Return the [x, y] coordinate for the center point of the cell that contains the specified text.  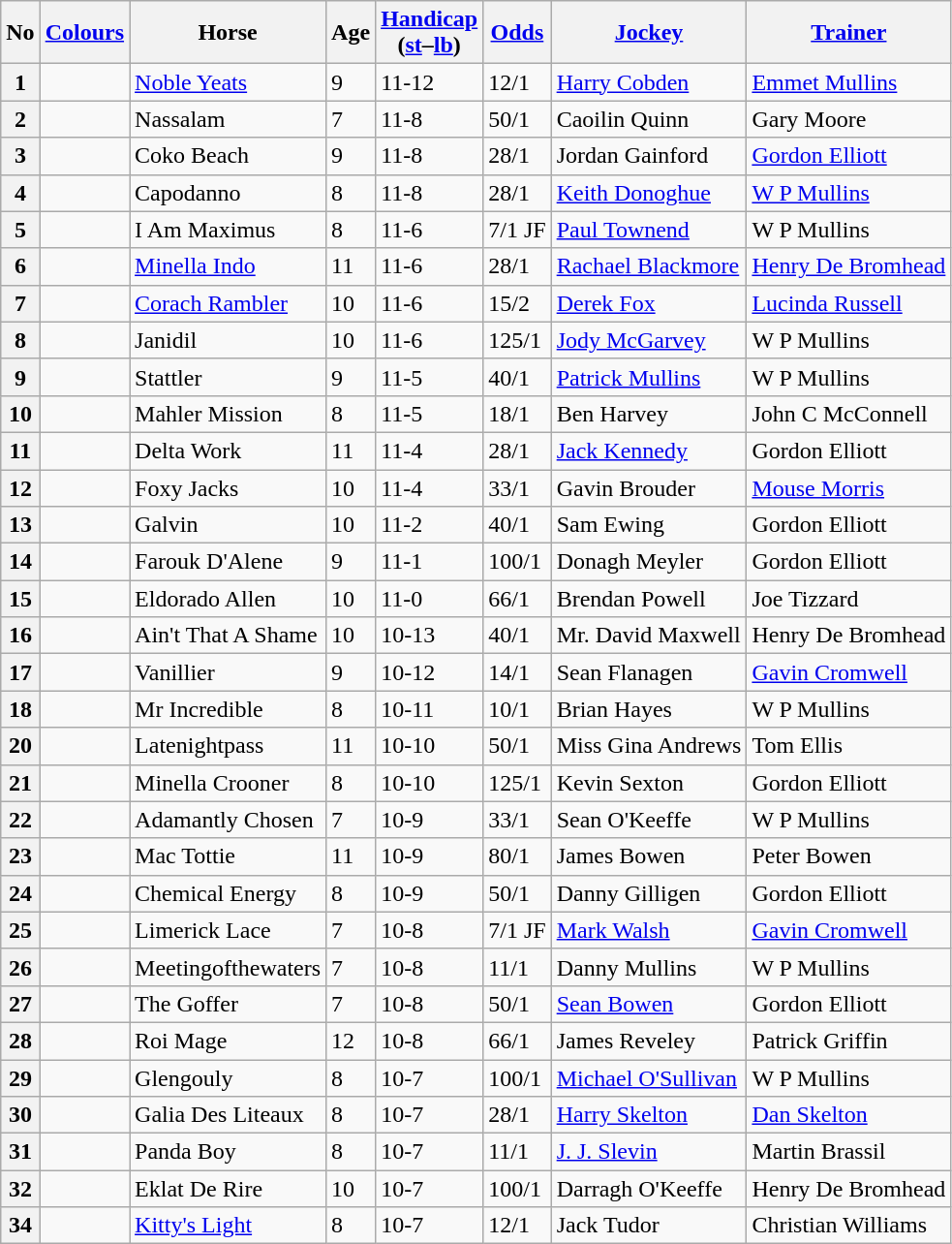
Stattler [229, 377]
Coko Beach [229, 156]
Vanillier [229, 672]
30 [20, 1115]
Keith Donoghue [649, 193]
22 [20, 820]
25 [20, 930]
Derek Fox [649, 303]
Emmet Mullins [848, 82]
Paul Townend [649, 230]
10-13 [430, 636]
24 [20, 893]
Sean Flanagen [649, 672]
Sean O'Keeffe [649, 820]
Harry Cobden [649, 82]
Jack Kennedy [649, 451]
20 [20, 746]
16 [20, 636]
Farouk D'Alene [229, 562]
Foxy Jacks [229, 487]
13 [20, 525]
Roi Mage [229, 1041]
Jockey [649, 33]
34 [20, 1226]
4 [20, 193]
Trainer [848, 33]
Janidil [229, 340]
31 [20, 1152]
Galvin [229, 525]
Kitty's Light [229, 1226]
10/1 [517, 709]
Caoilin Quinn [649, 119]
Odds [517, 33]
5 [20, 230]
80/1 [517, 856]
18 [20, 709]
Christian Williams [848, 1226]
15/2 [517, 303]
Jack Tudor [649, 1226]
Latenightpass [229, 746]
No [20, 33]
Joe Tizzard [848, 599]
Gavin Brouder [649, 487]
Panda Boy [229, 1152]
11-2 [430, 525]
Brendan Powell [649, 599]
Galia Des Liteaux [229, 1115]
1 [20, 82]
Adamantly Chosen [229, 820]
Sean Bowen [649, 1004]
Ain't That A Shame [229, 636]
Ben Harvey [649, 414]
Mouse Morris [848, 487]
Glengouly [229, 1078]
6 [20, 266]
Dan Skelton [848, 1115]
Mr. David Maxwell [649, 636]
The Goffer [229, 1004]
Mahler Mission [229, 414]
11-12 [430, 82]
15 [20, 599]
Eldorado Allen [229, 599]
Noble Yeats [229, 82]
Danny Mullins [649, 967]
Minella Indo [229, 266]
Mr Incredible [229, 709]
2 [20, 119]
Chemical Energy [229, 893]
32 [20, 1189]
Michael O'Sullivan [649, 1078]
Mac Tottie [229, 856]
Limerick Lace [229, 930]
Corach Rambler [229, 303]
Nassalam [229, 119]
John C McConnell [848, 414]
Mark Walsh [649, 930]
Delta Work [229, 451]
Donagh Meyler [649, 562]
Patrick Mullins [649, 377]
James Reveley [649, 1041]
Patrick Griffin [848, 1041]
Brian Hayes [649, 709]
J. J. Slevin [649, 1152]
Danny Gilligen [649, 893]
10-11 [430, 709]
11-0 [430, 599]
18/1 [517, 414]
Jordan Gainford [649, 156]
23 [20, 856]
Rachael Blackmore [649, 266]
Harry Skelton [649, 1115]
Minella Crooner [229, 783]
Martin Brassil [848, 1152]
Handicap(st–lb) [430, 33]
Kevin Sexton [649, 783]
Tom Ellis [848, 746]
Darragh O'Keeffe [649, 1189]
Miss Gina Andrews [649, 746]
Eklat De Rire [229, 1189]
Capodanno [229, 193]
29 [20, 1078]
Meetingofthewaters [229, 967]
14 [20, 562]
Sam Ewing [649, 525]
Age [351, 33]
21 [20, 783]
26 [20, 967]
Jody McGarvey [649, 340]
10-12 [430, 672]
28 [20, 1041]
Colours [84, 33]
Horse [229, 33]
3 [20, 156]
Peter Bowen [848, 856]
17 [20, 672]
Lucinda Russell [848, 303]
11-1 [430, 562]
14/1 [517, 672]
James Bowen [649, 856]
Gary Moore [848, 119]
27 [20, 1004]
I Am Maximus [229, 230]
